Detect which cell encompasses the target text, then output its [X, Y] center coordinate. 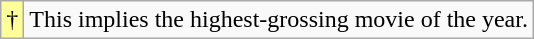
† [12, 20]
This implies the highest-grossing movie of the year. [279, 20]
